Return [x, y] of the center of cell containing provided text 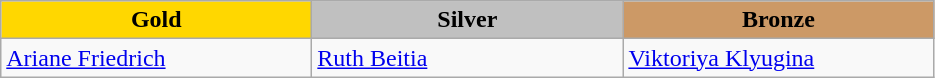
Silver [468, 20]
Ruth Beitia [468, 58]
Bronze [778, 20]
Viktoriya Klyugina [778, 58]
Ariane Friedrich [156, 58]
Gold [156, 20]
